Return the [X, Y] coordinate for the center point of the cell that contains the specified text.  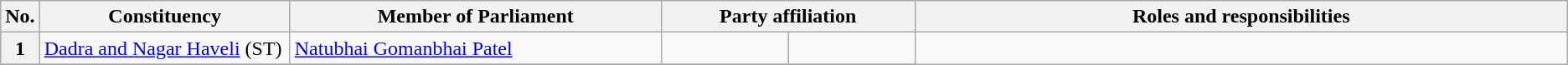
Natubhai Gomanbhai Patel [476, 48]
Party affiliation [787, 17]
No. [20, 17]
Roles and responsibilities [1241, 17]
Dadra and Nagar Haveli (ST) [164, 48]
1 [20, 48]
Constituency [164, 17]
Member of Parliament [476, 17]
